Detect which cell encompasses the target text, then output its (x, y) center coordinate. 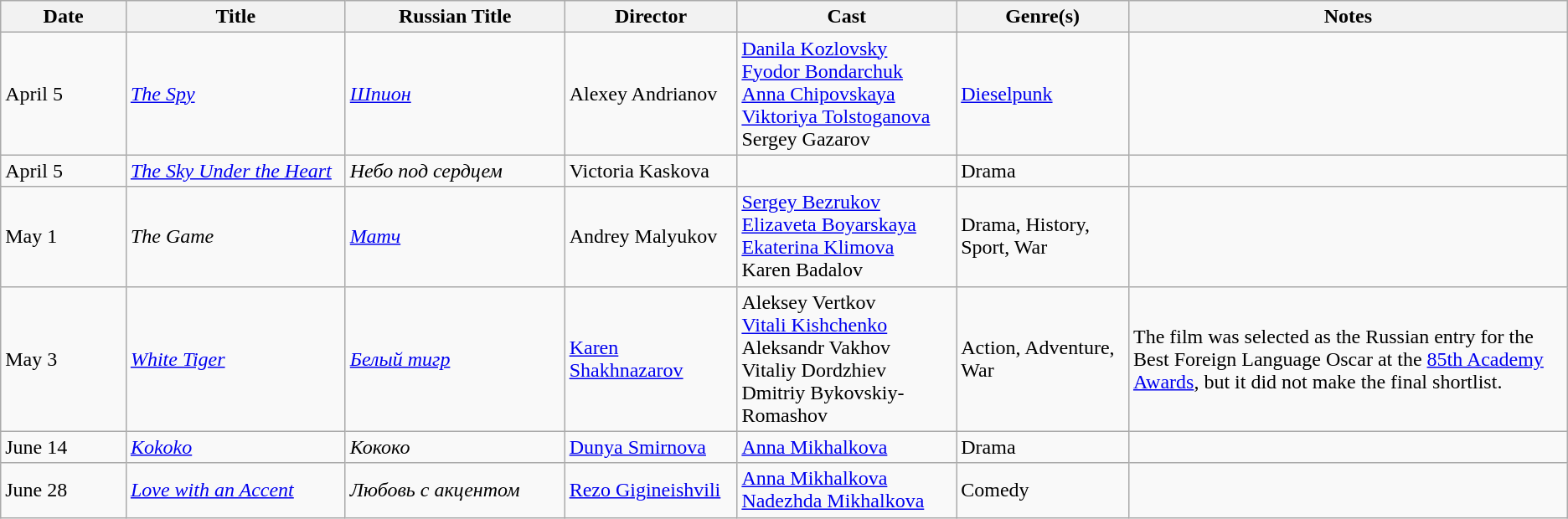
Russian Title (455, 17)
The Game (235, 236)
Danila Kozlovsky Fyodor Bondarchuk Anna Chipovskaya Viktoriya Tolstoganova Sergey Gazarov (847, 94)
June 14 (64, 447)
Director (651, 17)
The Sky Under the Heart (235, 171)
Kokoko (235, 447)
Notes (1348, 17)
Aleksey Vertkov Vitali Kishchenko Aleksandr Vakhov Vitaliy Dordzhiev Dmitriy Bykovskiy-Romashov (847, 358)
Матч (455, 236)
May 3 (64, 358)
Drama, History, Sport, War (1043, 236)
The film was selected as the Russian entry for the Best Foreign Language Oscar at the 85th Academy Awards, but it did not make the final shortlist. (1348, 358)
Date (64, 17)
Белый тигр (455, 358)
Karen Shakhnazarov (651, 358)
Шпион (455, 94)
Title (235, 17)
Victoria Kaskova (651, 171)
Dunya Smirnova (651, 447)
May 1 (64, 236)
The Spy (235, 94)
June 28 (64, 491)
Anna MikhalkovaNadezhda Mikhalkova (847, 491)
Dieselpunk (1043, 94)
Genre(s) (1043, 17)
Comedy (1043, 491)
Anna Mikhalkova (847, 447)
Rezo Gigineishvili (651, 491)
Cast (847, 17)
Action, Adventure, War (1043, 358)
White Tiger (235, 358)
Andrey Malyukov (651, 236)
Кококо (455, 447)
Alexey Andrianov (651, 94)
Love with an Accent (235, 491)
Небо под сердцем (455, 171)
Любовь с акцентом (455, 491)
Sergey Bezrukov Elizaveta Boyarskaya Ekaterina Klimova Karen Badalov (847, 236)
